Scan for the cell matching the given text and deliver its (X, Y) coordinate at center. 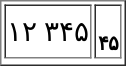
۱۲ ۳۴۵ (48, 31)
۴۵ (108, 31)
